Scan for the cell matching the given text and deliver its [X, Y] coordinate at center. 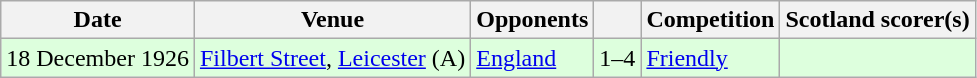
Date [98, 20]
Filbert Street, Leicester (A) [332, 58]
1–4 [618, 58]
England [532, 58]
Opponents [532, 20]
18 December 1926 [98, 58]
Friendly [710, 58]
Scotland scorer(s) [878, 20]
Competition [710, 20]
Venue [332, 20]
